From the cell containing the given text, extract its center point as [x, y] coordinate. 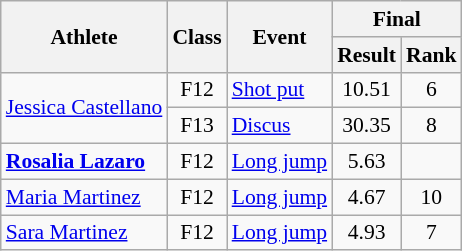
5.63 [366, 162]
7 [432, 233]
Athlete [84, 36]
F13 [196, 126]
Class [196, 36]
Final [396, 19]
Jessica Castellano [84, 108]
Discus [280, 126]
Event [280, 36]
10.51 [366, 90]
6 [432, 90]
4.67 [366, 197]
Result [366, 55]
10 [432, 197]
Sara Martinez [84, 233]
4.93 [366, 233]
Rosalia Lazaro [84, 162]
30.35 [366, 126]
Rank [432, 55]
Maria Martinez [84, 197]
Shot put [280, 90]
8 [432, 126]
